Provide the [x, y] coordinate of the cell's center where the given text is located.  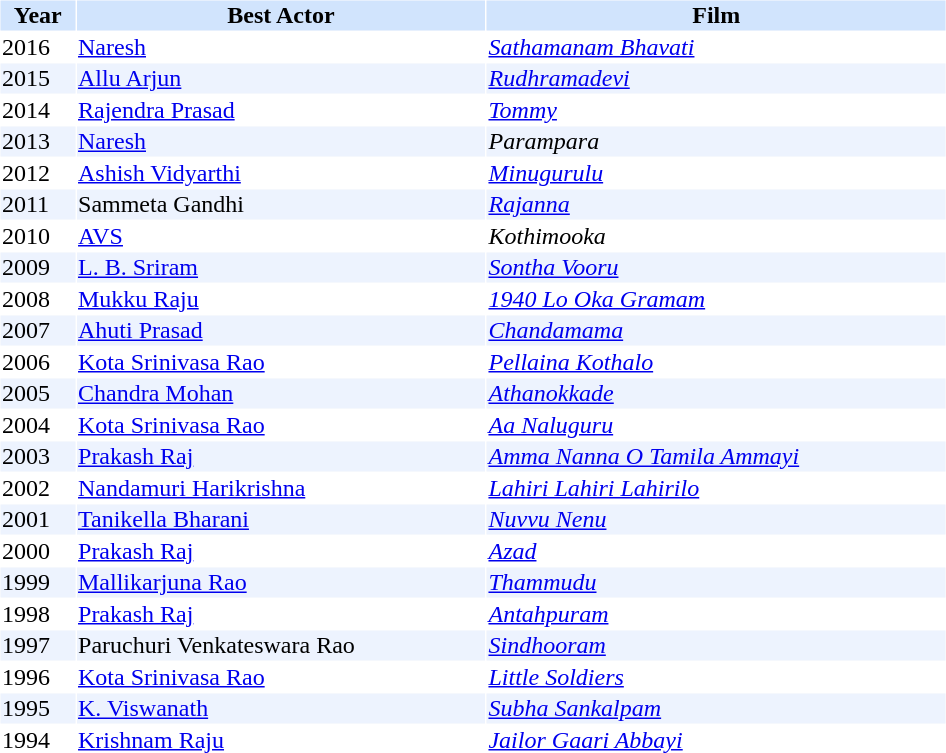
Thammudu [716, 583]
2006 [38, 362]
Parampara [716, 141]
2008 [38, 299]
1940 Lo Oka Gramam [716, 299]
2011 [38, 205]
2012 [38, 173]
2007 [38, 331]
Film [716, 15]
Ashish Vidyarthi [282, 173]
Mukku Raju [282, 299]
2010 [38, 236]
Little Soldiers [716, 677]
Paruchuri Venkateswara Rao [282, 645]
Allu Arjun [282, 79]
1996 [38, 677]
Rajendra Prasad [282, 110]
Year [38, 15]
Mallikarjuna Rao [282, 583]
Sathamanam Bhavati [716, 47]
Rajanna [716, 205]
2000 [38, 551]
Nandamuri Harikrishna [282, 488]
AVS [282, 236]
Ahuti Prasad [282, 331]
2014 [38, 110]
1999 [38, 583]
2002 [38, 488]
Subha Sankalpam [716, 709]
Rudhramadevi [716, 79]
2009 [38, 267]
2015 [38, 79]
Kothimooka [716, 236]
1997 [38, 645]
Pellaina Kothalo [716, 362]
2005 [38, 393]
2004 [38, 425]
Aa Naluguru [716, 425]
Sindhooram [716, 645]
Chandra Mohan [282, 393]
Lahiri Lahiri Lahirilo [716, 488]
Amma Nanna O Tamila Ammayi [716, 457]
1995 [38, 709]
Sontha Vooru [716, 267]
Nuvvu Nenu [716, 519]
Chandamama [716, 331]
Azad [716, 551]
2001 [38, 519]
K. Viswanath [282, 709]
Antahpuram [716, 614]
Tommy [716, 110]
Best Actor [282, 15]
2003 [38, 457]
L. B. Sriram [282, 267]
2013 [38, 141]
1998 [38, 614]
Tanikella Bharani [282, 519]
Sammeta Gandhi [282, 205]
Athanokkade [716, 393]
2016 [38, 47]
Minugurulu [716, 173]
